Output the [x, y] coordinate of the center of the cell containing the given text.  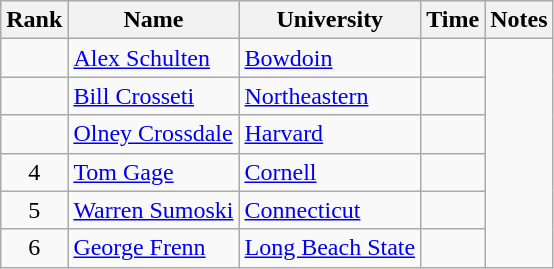
Cornell [330, 172]
Bowdoin [330, 58]
George Frenn [154, 248]
Time [453, 20]
Olney Crossdale [154, 134]
4 [34, 172]
Bill Crosseti [154, 96]
Connecticut [330, 210]
Harvard [330, 134]
Tom Gage [154, 172]
6 [34, 248]
Long Beach State [330, 248]
Northeastern [330, 96]
University [330, 20]
Alex Schulten [154, 58]
Notes [519, 20]
Rank [34, 20]
Name [154, 20]
Warren Sumoski [154, 210]
5 [34, 210]
